Output the (x, y) coordinate of the center of the cell containing the given text.  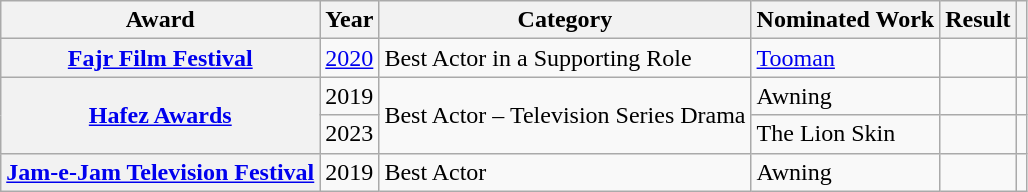
Hafez Awards (160, 115)
The Lion Skin (846, 134)
Award (160, 20)
Fajr Film Festival (160, 58)
Best Actor in a Supporting Role (565, 58)
Nominated Work (846, 20)
Best Actor – Television Series Drama (565, 115)
Category (565, 20)
Year (350, 20)
Jam-e-Jam Television Festival (160, 172)
2020 (350, 58)
Best Actor (565, 172)
Result (978, 20)
2023 (350, 134)
Tooman (846, 58)
